Determine the [X, Y] coordinate at the center of the cell enclosing the given text.  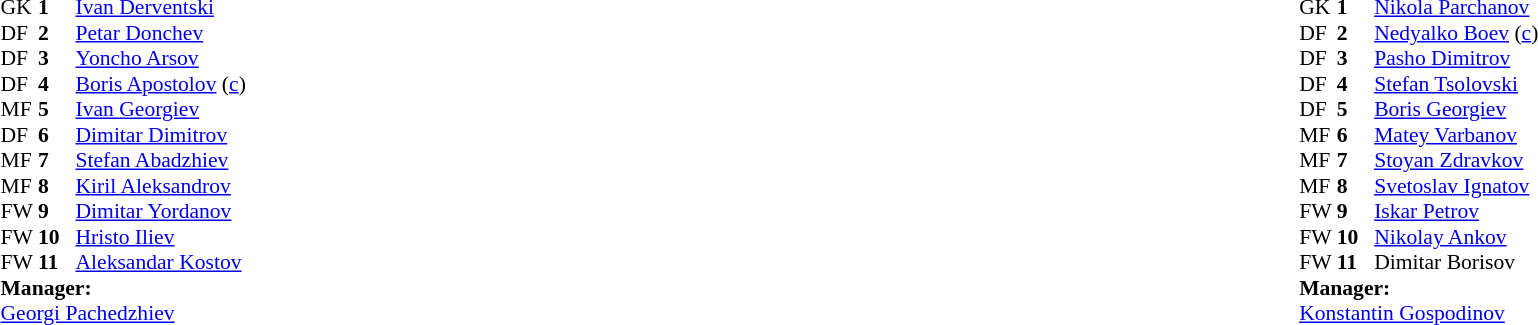
Matey Varbanov [1456, 135]
Boris Apostolov (c) [161, 84]
Stoyan Zdravkov [1456, 161]
Kiril Aleksandrov [161, 186]
Yoncho Arsov [161, 59]
Svetoslav Ignatov [1456, 186]
Nedyalko Boev (c) [1456, 33]
Dimitar Yordanov [161, 211]
Stefan Tsolovski [1456, 84]
Aleksandar Kostov [161, 263]
Petar Donchev [161, 33]
Ivan Georgiev [161, 109]
Stefan Abadzhiev [161, 161]
Nikolay Ankov [1456, 237]
Pasho Dimitrov [1456, 59]
Dimitar Borisov [1456, 263]
Hristo Iliev [161, 237]
Iskar Petrov [1456, 211]
Boris Georgiev [1456, 109]
Dimitar Dimitrov [161, 135]
